Return (X, Y) of the center of cell containing provided text 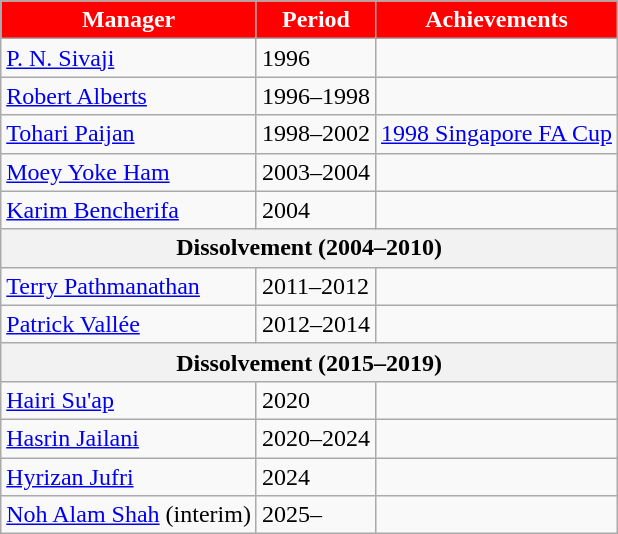
Karim Bencherifa (129, 210)
Period (316, 20)
Terry Pathmanathan (129, 286)
Dissolvement (2004–2010) (310, 248)
1996–1998 (316, 96)
2011–2012 (316, 286)
Hasrin Jailani (129, 438)
1998 Singapore FA Cup (497, 134)
1998–2002 (316, 134)
Dissolvement (2015–2019) (310, 362)
Patrick Vallée (129, 324)
Moey Yoke Ham (129, 172)
Hyrizan Jufri (129, 477)
Achievements (497, 20)
1996 (316, 58)
P. N. Sivaji (129, 58)
2020–2024 (316, 438)
Manager (129, 20)
Noh Alam Shah (interim) (129, 515)
Robert Alberts (129, 96)
2003–2004 (316, 172)
2004 (316, 210)
2025– (316, 515)
Hairi Su'ap (129, 400)
2024 (316, 477)
2020 (316, 400)
Tohari Paijan (129, 134)
2012–2014 (316, 324)
